Detect which cell encompasses the target text, then output its [X, Y] center coordinate. 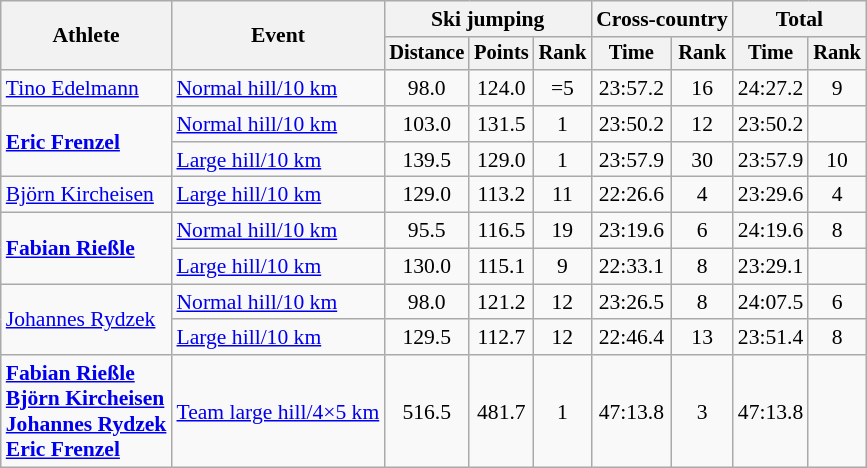
113.2 [501, 195]
Athlete [86, 36]
24:19.6 [770, 231]
23:51.4 [770, 338]
112.7 [501, 338]
30 [702, 160]
Björn Kircheisen [86, 195]
3 [702, 411]
Johannes Rydzek [86, 320]
115.1 [501, 267]
23:29.1 [770, 267]
Points [501, 54]
481.7 [501, 411]
13 [702, 338]
Tino Edelmann [86, 88]
124.0 [501, 88]
23:29.6 [770, 195]
139.5 [426, 160]
Ski jumping [488, 19]
Team large hill/4×5 km [278, 411]
Event [278, 36]
22:33.1 [631, 267]
24:27.2 [770, 88]
22:26.6 [631, 195]
=5 [563, 88]
95.5 [426, 231]
131.5 [501, 124]
516.5 [426, 411]
23:26.5 [631, 302]
Fabian Rießle [86, 248]
129.5 [426, 338]
130.0 [426, 267]
Distance [426, 54]
16 [702, 88]
Cross-country [662, 19]
19 [563, 231]
Eric Frenzel [86, 142]
23:57.2 [631, 88]
116.5 [501, 231]
103.0 [426, 124]
Total [800, 19]
121.2 [501, 302]
24:07.5 [770, 302]
11 [563, 195]
22:46.4 [631, 338]
23:19.6 [631, 231]
Fabian RießleBjörn KircheisenJohannes RydzekEric Frenzel [86, 411]
10 [837, 160]
